Extract the (x, y) coordinate from the center of the cell holding the provided text.  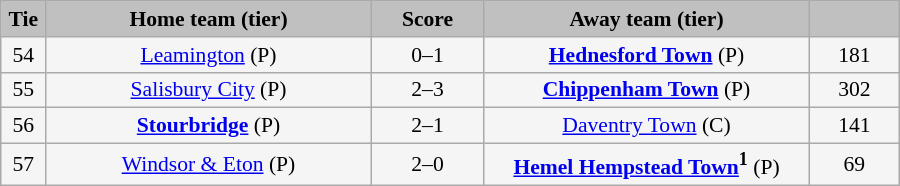
302 (854, 90)
Home team (tier) (209, 19)
Score (427, 19)
Away team (tier) (647, 19)
Salisbury City (P) (209, 90)
Stourbridge (P) (209, 126)
Tie (24, 19)
Daventry Town (C) (647, 126)
141 (854, 126)
0–1 (427, 55)
Hednesford Town (P) (647, 55)
Leamington (P) (209, 55)
2–1 (427, 126)
56 (24, 126)
55 (24, 90)
Chippenham Town (P) (647, 90)
69 (854, 164)
2–3 (427, 90)
2–0 (427, 164)
57 (24, 164)
181 (854, 55)
Windsor & Eton (P) (209, 164)
54 (24, 55)
Hemel Hempstead Town1 (P) (647, 164)
